Provide the (x, y) coordinate of the cell's center where the given text is located.  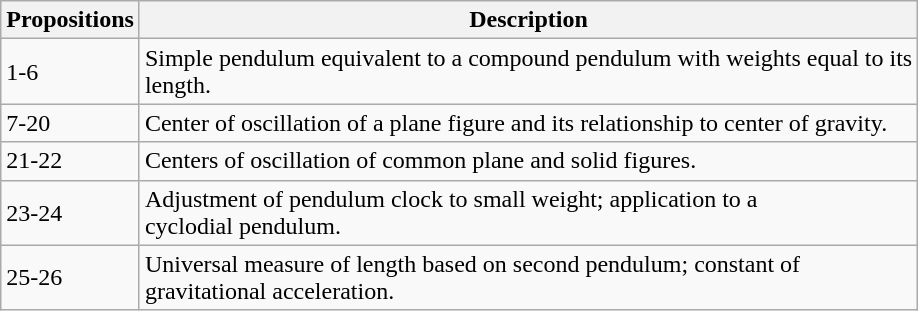
21-22 (70, 161)
1-6 (70, 72)
Simple pendulum equivalent to a compound pendulum with weights equal to itslength. (528, 72)
Center of oscillation of a plane figure and its relationship to center of gravity. (528, 123)
Description (528, 20)
Universal measure of length based on second pendulum; constant ofgravitational acceleration. (528, 278)
Centers of oscillation of common plane and solid figures. (528, 161)
23-24 (70, 212)
Propositions (70, 20)
7-20 (70, 123)
25-26 (70, 278)
Adjustment of pendulum clock to small weight; application to acyclodial pendulum. (528, 212)
